Find where the given text appears and provide that cell's center as [X, Y] coordinate. 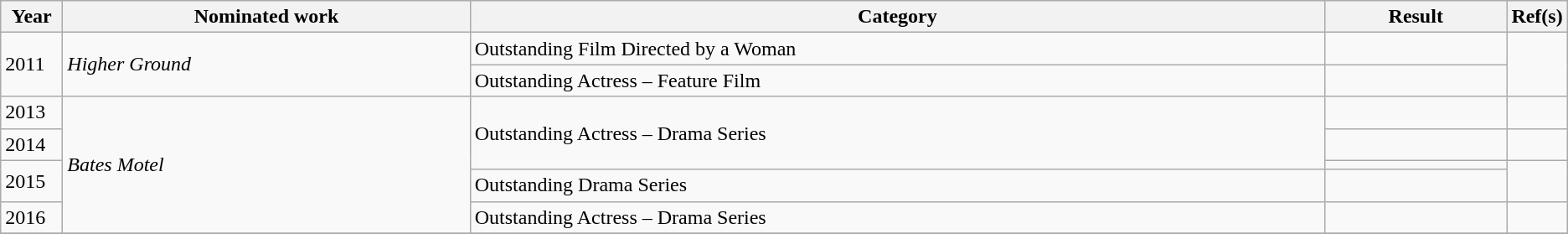
Bates Motel [266, 164]
Outstanding Film Directed by a Woman [897, 49]
Result [1416, 17]
Year [32, 17]
2013 [32, 112]
Outstanding Actress – Feature Film [897, 81]
2016 [32, 217]
Nominated work [266, 17]
2011 [32, 65]
Outstanding Drama Series [897, 185]
2015 [32, 181]
Higher Ground [266, 65]
2014 [32, 144]
Category [897, 17]
Ref(s) [1537, 17]
